Scan for the cell matching the given text and deliver its (X, Y) coordinate at center. 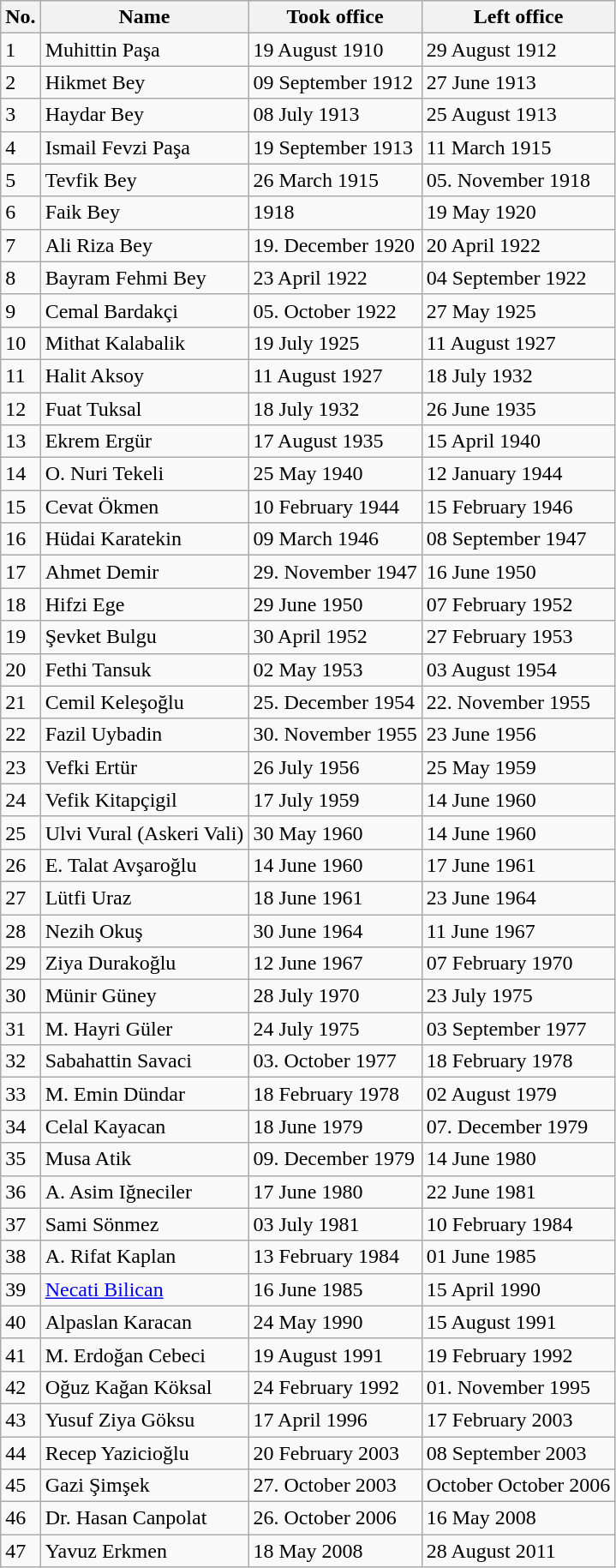
15 April 1990 (518, 1289)
Necati Bilican (144, 1289)
5 (21, 180)
1 (21, 50)
14 (21, 474)
16 (21, 539)
24 May 1990 (335, 1322)
A. Asim Iğneciler (144, 1192)
15 (21, 507)
30 April 1952 (335, 637)
34 (21, 1126)
Gazi Şimşek (144, 1486)
08 September 1947 (518, 539)
09. December 1979 (335, 1159)
25 May 1940 (335, 474)
Vefik Kitapçigil (144, 800)
22 (21, 735)
30 May 1960 (335, 832)
25. December 1954 (335, 702)
19 May 1920 (518, 213)
Oğuz Kağan Köksal (144, 1387)
38 (21, 1257)
23 June 1964 (518, 898)
7 (21, 245)
18 June 1961 (335, 898)
19 August 1991 (335, 1355)
01. November 1995 (518, 1387)
Name (144, 17)
18 (21, 604)
05. November 1918 (518, 180)
20 April 1922 (518, 245)
Hifzi Ege (144, 604)
14 June 1980 (518, 1159)
15 April 1940 (518, 442)
M. Emin Dündar (144, 1094)
Münir Güney (144, 996)
09 September 1912 (335, 82)
29. November 1947 (335, 572)
43 (21, 1420)
41 (21, 1355)
23 June 1956 (518, 735)
Fazil Uybadin (144, 735)
23 (21, 767)
17 (21, 572)
10 February 1944 (335, 507)
Faik Bey (144, 213)
28 (21, 930)
24 July 1975 (335, 1029)
12 January 1944 (518, 474)
11 March 1915 (518, 147)
29 (21, 964)
25 (21, 832)
Ismail Fevzi Paşa (144, 147)
05. October 1922 (335, 310)
02 May 1953 (335, 670)
19 (21, 637)
19 August 1910 (335, 50)
Nezih Okuş (144, 930)
12 June 1967 (335, 964)
03 July 1981 (335, 1224)
Hikmet Bey (144, 82)
27. October 2003 (335, 1486)
6 (21, 213)
15 August 1991 (518, 1322)
29 June 1950 (335, 604)
15 February 1946 (518, 507)
21 (21, 702)
19 February 1992 (518, 1355)
Cemil Keleşoğlu (144, 702)
39 (21, 1289)
35 (21, 1159)
17 June 1980 (335, 1192)
27 May 1925 (518, 310)
03 September 1977 (518, 1029)
16 June 1985 (335, 1289)
Halit Aksoy (144, 375)
19. December 1920 (335, 245)
17 April 1996 (335, 1420)
12 (21, 409)
07 February 1970 (518, 964)
31 (21, 1029)
Ali Riza Bey (144, 245)
Recep Yazicioğlu (144, 1453)
Ahmet Demir (144, 572)
36 (21, 1192)
46 (21, 1518)
24 (21, 800)
11 June 1967 (518, 930)
18 June 1979 (335, 1126)
22. November 1955 (518, 702)
Alpaslan Karacan (144, 1322)
30 June 1964 (335, 930)
Left office (518, 17)
03 August 1954 (518, 670)
47 (21, 1551)
Celal Kayacan (144, 1126)
9 (21, 310)
10 (21, 343)
17 February 2003 (518, 1420)
Bayram Fehmi Bey (144, 278)
E. Talat Avşaroğlu (144, 865)
04 September 1922 (518, 278)
27 (21, 898)
October October 2006 (518, 1486)
27 June 1913 (518, 82)
26. October 2006 (335, 1518)
Fethi Tansuk (144, 670)
13 February 1984 (335, 1257)
Hüdai Karatekin (144, 539)
10 February 1984 (518, 1224)
Yavuz Erkmen (144, 1551)
O. Nuri Tekeli (144, 474)
25 August 1913 (518, 115)
02 August 1979 (518, 1094)
Vefki Ertür (144, 767)
30 (21, 996)
M. Hayri Güler (144, 1029)
17 August 1935 (335, 442)
30. November 1955 (335, 735)
M. Erdoğan Cebeci (144, 1355)
Ekrem Ergür (144, 442)
Şevket Bulgu (144, 637)
19 July 1925 (335, 343)
26 June 1935 (518, 409)
08 July 1913 (335, 115)
Took office (335, 17)
27 February 1953 (518, 637)
Mithat Kalabalik (144, 343)
20 February 2003 (335, 1453)
Ulvi Vural (Askeri Vali) (144, 832)
44 (21, 1453)
07 February 1952 (518, 604)
40 (21, 1322)
17 June 1961 (518, 865)
25 May 1959 (518, 767)
01 June 1985 (518, 1257)
37 (21, 1224)
16 June 1950 (518, 572)
03. October 1977 (335, 1061)
23 April 1922 (335, 278)
Musa Atik (144, 1159)
22 June 1981 (518, 1192)
42 (21, 1387)
33 (21, 1094)
26 July 1956 (335, 767)
26 (21, 865)
17 July 1959 (335, 800)
19 September 1913 (335, 147)
Sami Sönmez (144, 1224)
Cevat Ökmen (144, 507)
8 (21, 278)
Muhittin Paşa (144, 50)
2 (21, 82)
11 (21, 375)
13 (21, 442)
45 (21, 1486)
29 August 1912 (518, 50)
Dr. Hasan Canpolat (144, 1518)
26 March 1915 (335, 180)
Fuat Tuksal (144, 409)
18 May 2008 (335, 1551)
3 (21, 115)
1918 (335, 213)
09 March 1946 (335, 539)
Yusuf Ziya Göksu (144, 1420)
Lütfi Uraz (144, 898)
28 July 1970 (335, 996)
32 (21, 1061)
Haydar Bey (144, 115)
Tevfik Bey (144, 180)
16 May 2008 (518, 1518)
07. December 1979 (518, 1126)
28 August 2011 (518, 1551)
A. Rifat Kaplan (144, 1257)
24 February 1992 (335, 1387)
08 September 2003 (518, 1453)
Ziya Durakoğlu (144, 964)
No. (21, 17)
Sabahattin Savaci (144, 1061)
Cemal Bardakçi (144, 310)
20 (21, 670)
4 (21, 147)
23 July 1975 (518, 996)
